Output the [x, y] coordinate of the center of the cell containing the given text.  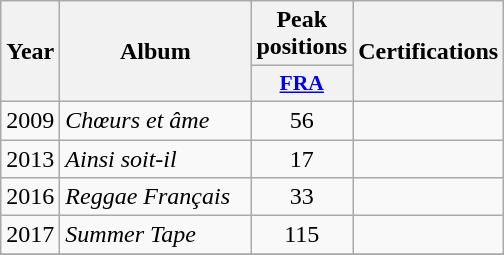
Certifications [428, 52]
Album [156, 52]
2016 [30, 197]
Year [30, 52]
115 [302, 235]
Chœurs et âme [156, 120]
17 [302, 159]
Summer Tape [156, 235]
Ainsi soit-il [156, 159]
2017 [30, 235]
2013 [30, 159]
2009 [30, 120]
Peak positions [302, 34]
Reggae Français [156, 197]
56 [302, 120]
FRA [302, 84]
33 [302, 197]
